Return the (x, y) coordinate for the center point of the cell that contains the specified text.  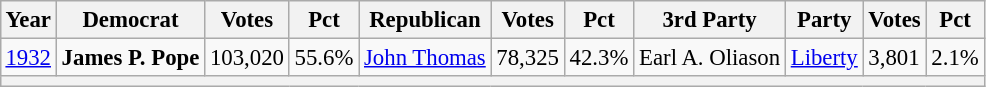
James P. Pope (130, 57)
Liberty (824, 57)
John Thomas (425, 57)
103,020 (248, 57)
42.3% (598, 57)
78,325 (528, 57)
Party (824, 20)
1932 (28, 57)
Republican (425, 20)
Democrat (130, 20)
3rd Party (710, 20)
55.6% (324, 57)
2.1% (955, 57)
3,801 (894, 57)
Year (28, 20)
Earl A. Oliason (710, 57)
